Return (x, y) of the center of cell containing provided text 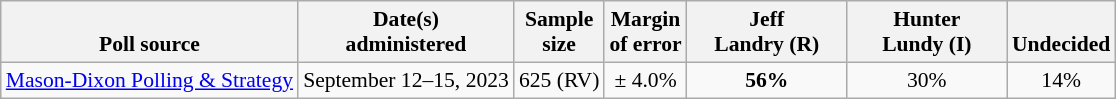
Undecided (1061, 32)
Poll source (150, 32)
Date(s)administered (406, 32)
± 4.0% (645, 80)
HunterLundy (I) (927, 32)
Samplesize (560, 32)
September 12–15, 2023 (406, 80)
Mason-Dixon Polling & Strategy (150, 80)
56% (767, 80)
JeffLandry (R) (767, 32)
30% (927, 80)
Marginof error (645, 32)
14% (1061, 80)
625 (RV) (560, 80)
